Detect which cell encompasses the target text, then output its (X, Y) center coordinate. 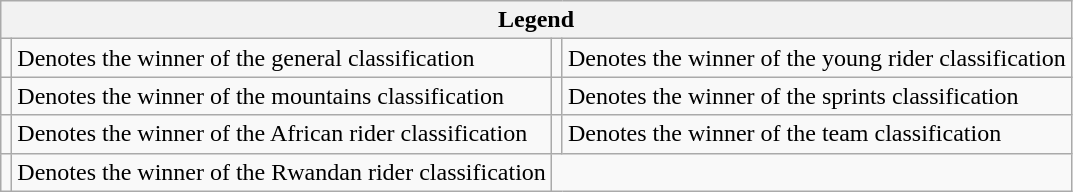
Denotes the winner of the young rider classification (816, 58)
Denotes the winner of the African rider classification (282, 134)
Denotes the winner of the mountains classification (282, 96)
Legend (536, 20)
Denotes the winner of the general classification (282, 58)
Denotes the winner of the Rwandan rider classification (282, 172)
Denotes the winner of the team classification (816, 134)
Denotes the winner of the sprints classification (816, 96)
